For the text-containing cell, return its midpoint in (x, y) coordinate format. 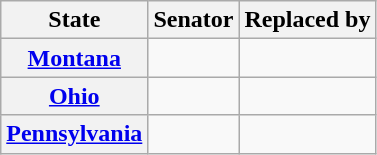
Montana (74, 58)
Senator (194, 20)
Ohio (74, 96)
State (74, 20)
Pennsylvania (74, 134)
Replaced by (308, 20)
